Pinpoint the cell where the given text exists, returning its [X, Y] midpoint coordinate. 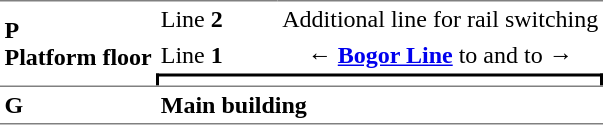
Line 2 [217, 19]
PPlatform floor [78, 43]
← Bogor Line to and to → [440, 56]
Main building [379, 106]
Line 1 [217, 56]
Additional line for rail switching [440, 19]
G [78, 106]
